Detect which cell encompasses the target text, then output its (x, y) center coordinate. 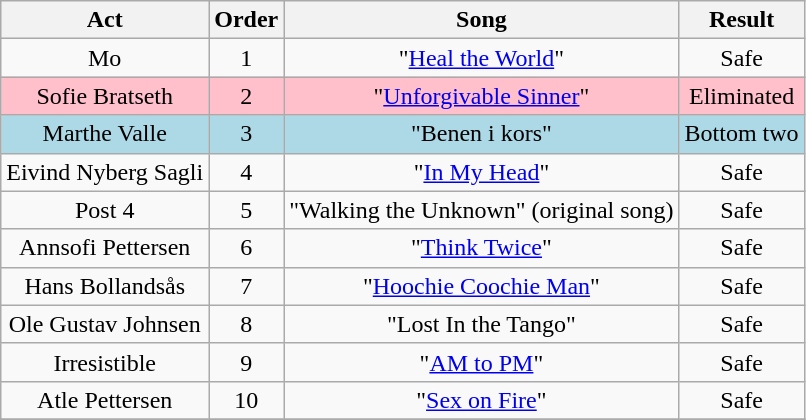
Atle Pettersen (105, 400)
9 (246, 362)
"Sex on Fire" (482, 400)
5 (246, 210)
Act (105, 20)
"Think Twice" (482, 248)
Result (742, 20)
Marthe Valle (105, 134)
7 (246, 286)
"Heal the World" (482, 58)
"AM to PM" (482, 362)
1 (246, 58)
Ole Gustav Johnsen (105, 324)
Post 4 (105, 210)
Eivind Nyberg Sagli (105, 172)
Hans Bollandsås (105, 286)
Mo (105, 58)
2 (246, 96)
Annsofi Pettersen (105, 248)
"Walking the Unknown" (original song) (482, 210)
10 (246, 400)
Eliminated (742, 96)
Irresistible (105, 362)
"Unforgivable Sinner" (482, 96)
Song (482, 20)
"Lost In the Tango" (482, 324)
"In My Head" (482, 172)
Order (246, 20)
4 (246, 172)
Bottom two (742, 134)
3 (246, 134)
8 (246, 324)
"Hoochie Coochie Man" (482, 286)
6 (246, 248)
Sofie Bratseth (105, 96)
"Benen i kors" (482, 134)
